For the text-containing cell, return its midpoint in [x, y] coordinate format. 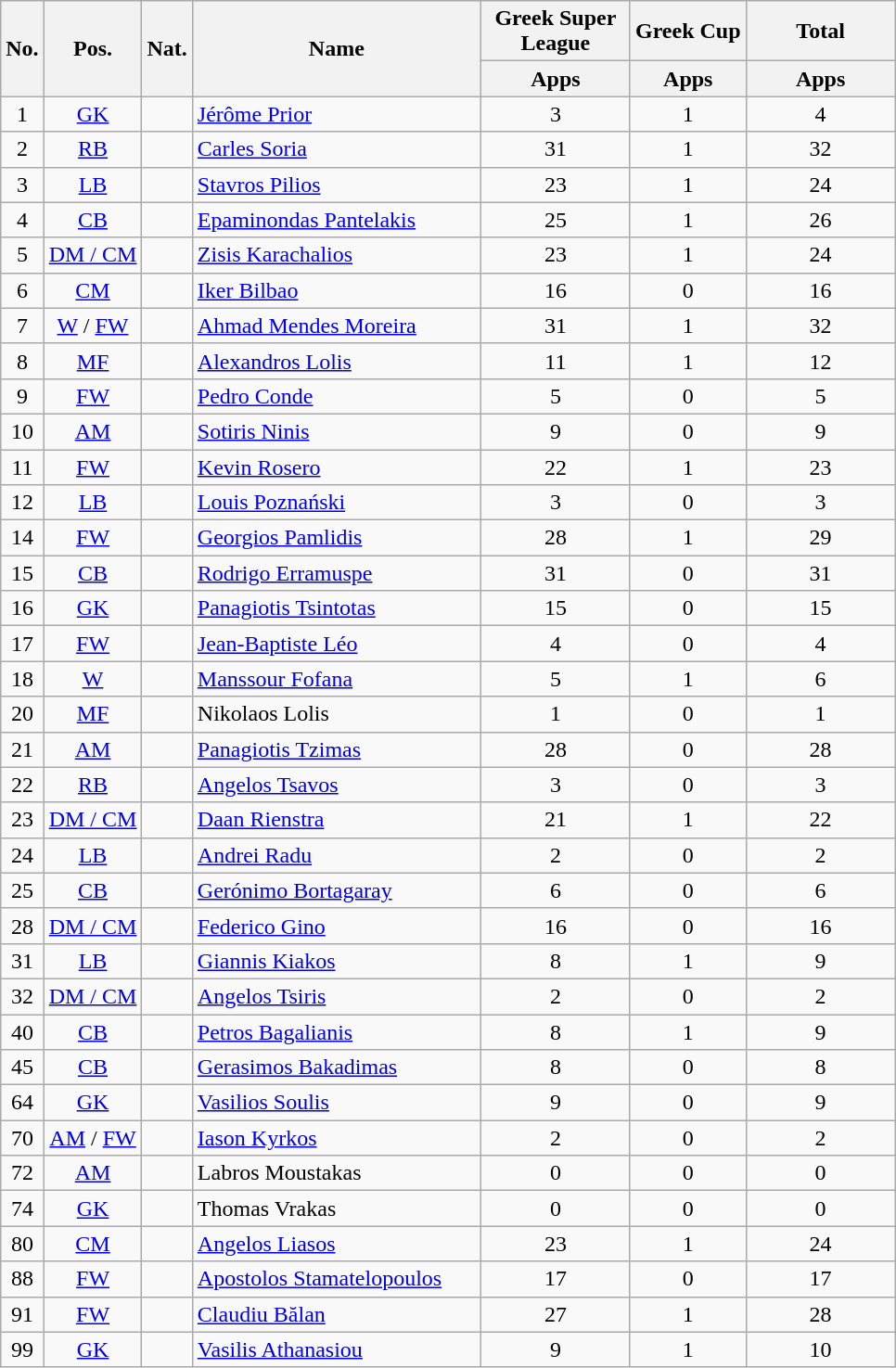
W [93, 679]
AM / FW [93, 1138]
Georgios Pamlidis [336, 538]
14 [22, 538]
Apostolos Stamatelopoulos [336, 1279]
Kevin Rosero [336, 467]
Giannis Kiakos [336, 961]
Jérôme Prior [336, 114]
Vasilis Athanasiou [336, 1349]
Alexandros Lolis [336, 361]
Panagiotis Tsintotas [336, 608]
70 [22, 1138]
Greek Cup [688, 32]
26 [820, 220]
99 [22, 1349]
Sotiris Ninis [336, 431]
Iker Bilbao [336, 290]
20 [22, 714]
No. [22, 48]
Ahmad Mendes Moreira [336, 326]
74 [22, 1208]
Gerasimos Bakadimas [336, 1068]
Epaminondas Pantelakis [336, 220]
Jean-Baptiste Léo [336, 644]
Vasilios Soulis [336, 1103]
Angelos Liasos [336, 1244]
Nat. [167, 48]
W / FW [93, 326]
Manssour Fofana [336, 679]
Daan Rienstra [336, 820]
72 [22, 1173]
Pedro Conde [336, 396]
Andrei Radu [336, 855]
Thomas Vrakas [336, 1208]
80 [22, 1244]
Nikolaos Lolis [336, 714]
7 [22, 326]
Gerónimo Bortagaray [336, 890]
Petros Bagalianis [336, 1032]
91 [22, 1314]
Name [336, 48]
Zisis Karachalios [336, 255]
Rodrigo Erramuspe [336, 573]
40 [22, 1032]
Louis Poznański [336, 503]
18 [22, 679]
Angelos Tsavos [336, 785]
Panagiotis Tzimas [336, 749]
Total [820, 32]
64 [22, 1103]
Greek Super League [555, 32]
Federico Gino [336, 926]
27 [555, 1314]
Stavros Pilios [336, 185]
Iason Kyrkos [336, 1138]
29 [820, 538]
88 [22, 1279]
Carles Soria [336, 149]
Claudiu Bălan [336, 1314]
45 [22, 1068]
Pos. [93, 48]
Labros Moustakas [336, 1173]
Angelos Tsiris [336, 996]
